From the cell containing the given text, extract its center point as [X, Y] coordinate. 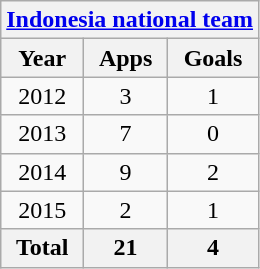
Apps [126, 58]
3 [126, 96]
Year [42, 58]
21 [126, 248]
2012 [42, 96]
Indonesia national team [130, 20]
Goals [214, 58]
7 [126, 134]
4 [214, 248]
2014 [42, 172]
9 [126, 172]
0 [214, 134]
Total [42, 248]
2013 [42, 134]
2015 [42, 210]
